Detect which cell encompasses the target text, then output its (X, Y) center coordinate. 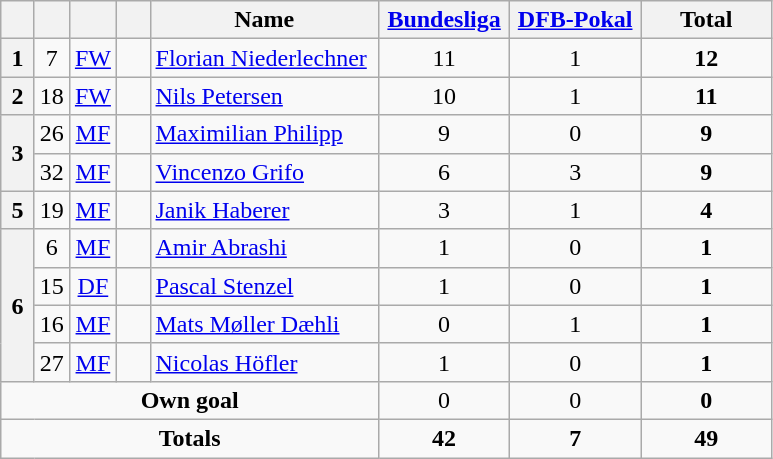
15 (52, 286)
Maximilian Philipp (264, 134)
18 (52, 96)
Mats Møller Dæhli (264, 324)
Nicolas Höfler (264, 362)
27 (52, 362)
32 (52, 172)
Janik Haberer (264, 210)
12 (706, 58)
26 (52, 134)
Vincenzo Grifo (264, 172)
Pascal Stenzel (264, 286)
10 (444, 96)
Nils Petersen (264, 96)
Bundesliga (444, 20)
42 (444, 438)
Own goal (190, 400)
DF (92, 286)
4 (706, 210)
Amir Abrashi (264, 248)
DFB-Pokal (576, 20)
16 (52, 324)
5 (18, 210)
2 (18, 96)
19 (52, 210)
Name (264, 20)
49 (706, 438)
Total (706, 20)
Florian Niederlechner (264, 58)
Totals (190, 438)
